Scan for the cell matching the given text and deliver its (X, Y) coordinate at center. 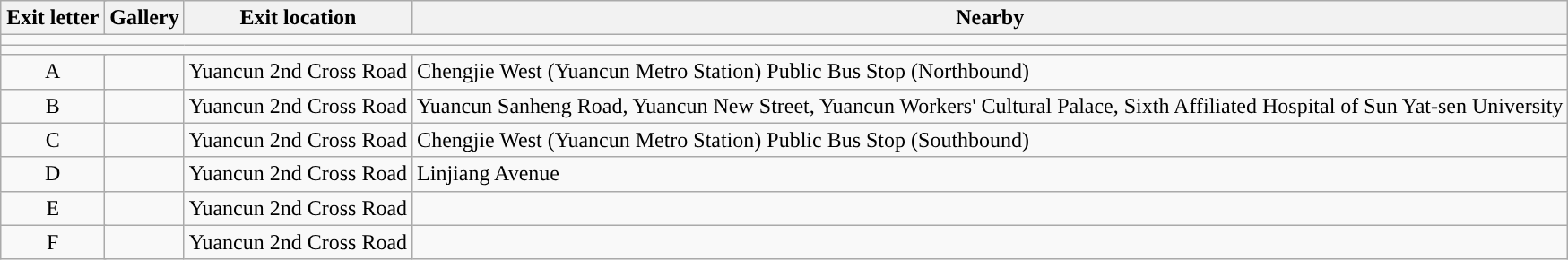
E (53, 208)
Linjiang Avenue (990, 174)
Exit location (298, 18)
Gallery (144, 18)
Yuancun Sanheng Road, Yuancun New Street, Yuancun Workers' Cultural Palace, Sixth Affiliated Hospital of Sun Yat-sen University (990, 106)
A (53, 72)
Exit letter (53, 18)
Chengjie West (Yuancun Metro Station) Public Bus Stop (Northbound) (990, 72)
Nearby (990, 18)
C (53, 140)
D (53, 174)
Chengjie West (Yuancun Metro Station) Public Bus Stop (Southbound) (990, 140)
B (53, 106)
F (53, 242)
